From the cell containing the given text, extract its center point as (x, y) coordinate. 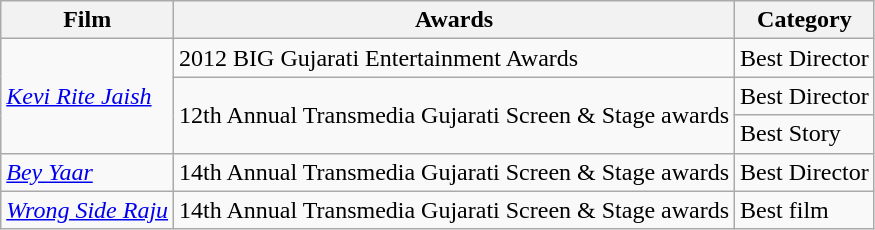
Best film (805, 210)
Wrong Side Raju (88, 210)
Category (805, 20)
2012 BIG Gujarati Entertainment Awards (454, 58)
Best Story (805, 134)
Awards (454, 20)
12th Annual Transmedia Gujarati Screen & Stage awards (454, 115)
Bey Yaar (88, 172)
Film (88, 20)
Kevi Rite Jaish (88, 96)
